Identify which cell holds the provided text, then report its [x, y] central coordinate. 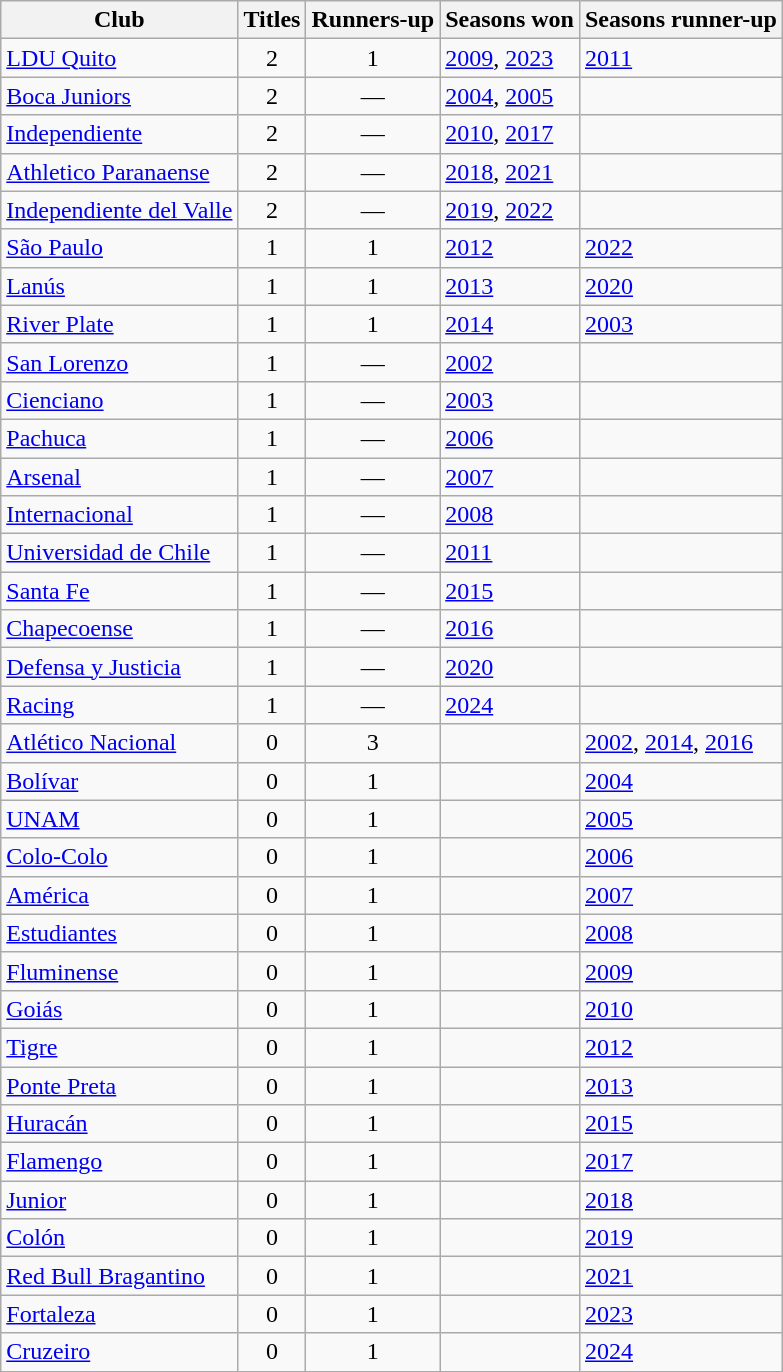
Seasons won [510, 20]
2016 [510, 629]
2004 [680, 781]
Tigre [120, 1047]
Colo-Colo [120, 857]
Independiente del Valle [120, 210]
2010 [680, 1009]
Atlético Nacional [120, 743]
Arsenal [120, 477]
2002, 2014, 2016 [680, 743]
São Paulo [120, 248]
Fortaleza [120, 1314]
Flamengo [120, 1162]
Lanús [120, 286]
Chapecoense [120, 629]
Defensa y Justicia [120, 667]
2005 [680, 819]
3 [373, 743]
Santa Fe [120, 591]
2019, 2022 [510, 210]
2023 [680, 1314]
Bolívar [120, 781]
América [120, 895]
Club [120, 20]
Boca Juniors [120, 96]
Titles [272, 20]
2018, 2021 [510, 172]
Ponte Preta [120, 1085]
Independiente [120, 134]
Racing [120, 705]
LDU Quito [120, 58]
UNAM [120, 819]
Internacional [120, 515]
2010, 2017 [510, 134]
2009 [680, 971]
Red Bull Bragantino [120, 1276]
Cruzeiro [120, 1352]
Estudiantes [120, 933]
Seasons runner-up [680, 20]
Goiás [120, 1009]
San Lorenzo [120, 362]
Fluminense [120, 971]
2014 [510, 324]
Colón [120, 1238]
2022 [680, 248]
2018 [680, 1200]
Athletico Paranaense [120, 172]
Huracán [120, 1124]
2009, 2023 [510, 58]
Pachuca [120, 438]
Universidad de Chile [120, 553]
Cienciano [120, 400]
River Plate [120, 324]
2021 [680, 1276]
Runners-up [373, 20]
2004, 2005 [510, 96]
2017 [680, 1162]
Junior [120, 1200]
2019 [680, 1238]
2002 [510, 362]
